Detect which cell encompasses the target text, then output its (x, y) center coordinate. 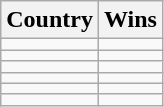
Country (50, 20)
Wins (130, 20)
